Find where the given text appears and provide that cell's center as [X, Y] coordinate. 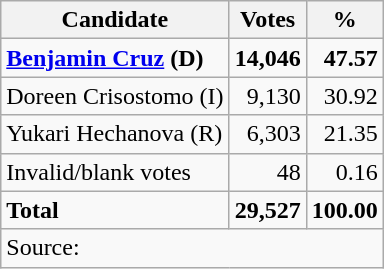
Votes [268, 20]
Total [115, 210]
Invalid/blank votes [115, 172]
6,303 [268, 134]
Candidate [115, 20]
47.57 [344, 58]
0.16 [344, 172]
Yukari Hechanova (R) [115, 134]
Source: [192, 248]
48 [268, 172]
29,527 [268, 210]
Benjamin Cruz (D) [115, 58]
% [344, 20]
14,046 [268, 58]
30.92 [344, 96]
9,130 [268, 96]
21.35 [344, 134]
100.00 [344, 210]
Doreen Crisostomo (I) [115, 96]
